From the cell containing the given text, extract its center point as [x, y] coordinate. 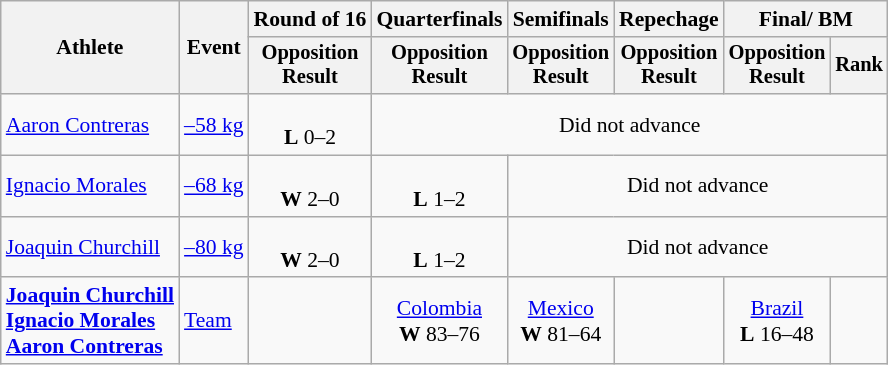
–80 kg [214, 248]
Rank [859, 66]
Joaquin ChurchillIgnacio MoralesAaron Contreras [90, 322]
Athlete [90, 48]
Final/ BM [806, 19]
–68 kg [214, 186]
Quarterfinals [439, 19]
Team [214, 322]
Aaron Contreras [90, 124]
Event [214, 48]
Ignacio Morales [90, 186]
ColombiaW 83–76 [439, 322]
Semifinals [560, 19]
Joaquin Churchill [90, 248]
L 0–2 [310, 124]
BrazilL 16–48 [778, 322]
Repechage [669, 19]
–58 kg [214, 124]
Round of 16 [310, 19]
MexicoW 81–64 [560, 322]
